Extract the (x, y) coordinate from the center of the cell holding the provided text.  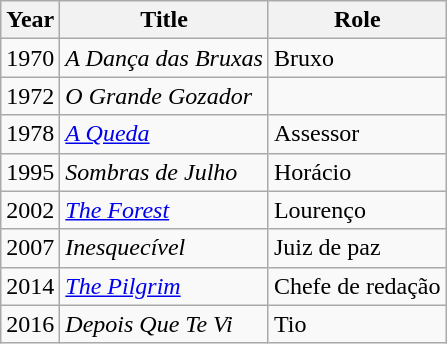
1972 (30, 96)
A Queda (164, 134)
Juiz de paz (357, 248)
2016 (30, 324)
Depois Que Te Vi (164, 324)
1970 (30, 58)
Lourenço (357, 210)
2002 (30, 210)
1978 (30, 134)
O Grande Gozador (164, 96)
Sombras de Julho (164, 172)
The Pilgrim (164, 286)
A Dança das Bruxas (164, 58)
The Forest (164, 210)
Horácio (357, 172)
1995 (30, 172)
Bruxo (357, 58)
Assessor (357, 134)
Year (30, 20)
2007 (30, 248)
Chefe de redação (357, 286)
Tio (357, 324)
2014 (30, 286)
Inesquecível (164, 248)
Title (164, 20)
Role (357, 20)
